For the text-containing cell, return its midpoint in [X, Y] coordinate format. 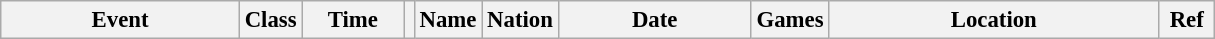
Ref [1187, 20]
Games [790, 20]
Location [994, 20]
Date [654, 20]
Name [448, 20]
Time [353, 20]
Class [270, 20]
Nation [520, 20]
Event [120, 20]
